Locate the cell with the specified text and output its [x, y] center coordinate. 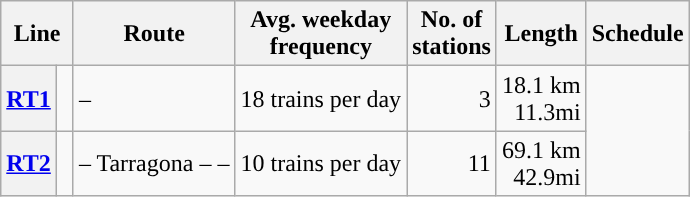
Line [38, 34]
11 [452, 164]
– Tarragona – – [154, 164]
18.1 km11.3mi [541, 98]
– [154, 98]
Route [154, 34]
RT1 [29, 98]
Schedule [638, 34]
10 trains per day [321, 164]
69.1 km42.9mi [541, 164]
18 trains per day [321, 98]
Length [541, 34]
No. ofstations [452, 34]
3 [452, 98]
RT2 [29, 164]
Avg. weekday frequency [321, 34]
